Search for the cell housing the specified text and yield its [x, y] center coordinate. 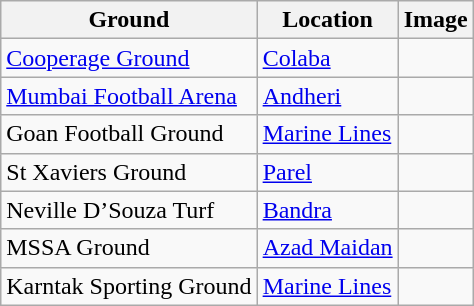
Parel [328, 172]
Mumbai Football Arena [129, 96]
Andheri [328, 96]
Ground [129, 20]
Neville D’Souza Turf [129, 210]
Cooperage Ground [129, 58]
St Xaviers Ground [129, 172]
MSSA Ground [129, 248]
Image [436, 20]
Karntak Sporting Ground [129, 286]
Goan Football Ground [129, 134]
Azad Maidan [328, 248]
Bandra [328, 210]
Colaba [328, 58]
Location [328, 20]
